Return the (X, Y) coordinate for the center point of the cell that contains the specified text.  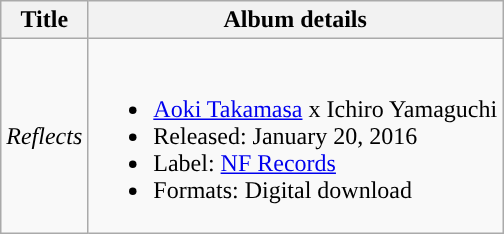
Aoki Takamasa x Ichiro YamaguchiReleased: January 20, 2016Label: NF RecordsFormats: Digital download (296, 136)
Album details (296, 20)
Reflects (44, 136)
Title (44, 20)
